Output the (x, y) coordinate of the center of the cell containing the given text.  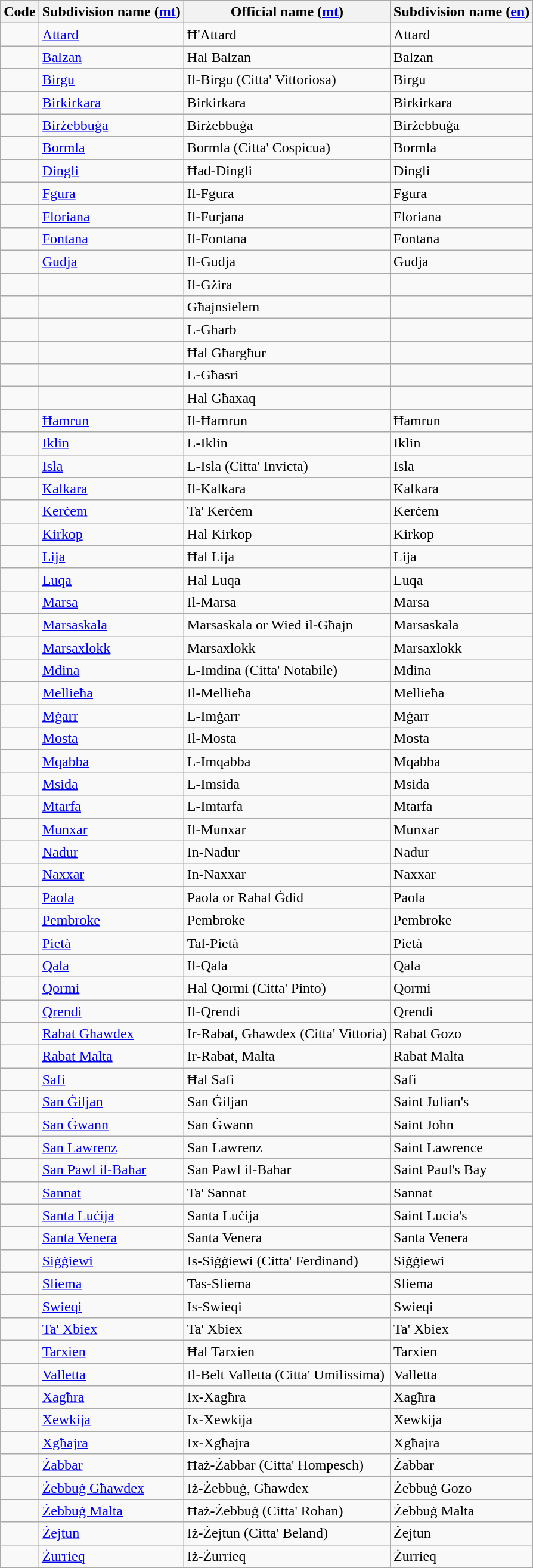
Bormla (Citta' Cospicua) (287, 148)
Rabat Għawdex (111, 1034)
Ħal Tarxien (287, 1351)
L-Imġarr (287, 716)
Il-Marsa (287, 602)
L-Imdina (Citta' Notabile) (287, 671)
Ħal Safi (287, 1079)
Ħaż-Żabbar (Citta' Hompesch) (287, 1465)
Il-Qrendi (287, 1011)
Il-Belt Valletta (Citta' Umilissima) (287, 1374)
Il-Qala (287, 965)
Tas-Sliema (287, 1283)
Ix-Xgħajra (287, 1443)
Il-Mellieħa (287, 693)
Ħal Luqa (287, 579)
Ir-Rabat, Għawdex (Citta' Vittoria) (287, 1034)
Il-Munxar (287, 829)
Saint Julian's (461, 1102)
Ħal Għargħur (287, 353)
L-Isla (Citta' Invicta) (287, 466)
Ta' Sannat (287, 1193)
Ħal Qormi (Citta' Pinto) (287, 988)
Il-Fgura (287, 193)
Is-Swieqi (287, 1306)
L-Imsida (287, 784)
Official name (mt) (287, 12)
Il-Gżira (287, 285)
Iż-Żebbuġ, Għawdex (287, 1488)
Ta' Kerċem (287, 511)
Il-Gudja (287, 261)
Ħaż-Żebbuġ (Citta' Rohan) (287, 1511)
Il-Ħamrun (287, 421)
Ħal Lija (287, 557)
Il-Furjana (287, 216)
Il-Mosta (287, 739)
Għajnsielem (287, 307)
Ħ'Attard (287, 35)
Tal-Pietà (287, 943)
Ħad-Dingli (287, 171)
Ir-Rabat, Malta (287, 1057)
Ħal Għaxaq (287, 398)
In-Naxxar (287, 875)
L-Għarb (287, 330)
Rabat Gozo (461, 1034)
Marsaskala or Wied il-Għajn (287, 625)
L-Iklin (287, 443)
Saint Lawrence (461, 1147)
Il-Fontana (287, 239)
Is-Siġġiewi (Citta' Ferdinand) (287, 1261)
Żebbuġ Gozo (461, 1488)
Saint Paul's Bay (461, 1170)
Ħal Balzan (287, 57)
Ix-Xewkija (287, 1420)
Code (20, 12)
Paola or Raħal Ġdid (287, 897)
Subdivision name (en) (461, 12)
Ħal Kirkop (287, 534)
Il-Kalkara (287, 489)
Saint John (461, 1125)
Il-Birgu (Citta' Vittoriosa) (287, 80)
Ix-Xagħra (287, 1397)
L-Imqabba (287, 761)
Iż-Żejtun (Citta' Beland) (287, 1533)
Subdivision name (mt) (111, 12)
Żebbuġ Għawdex (111, 1488)
In-Nadur (287, 852)
Saint Lucia's (461, 1215)
Iż-Żurrieq (287, 1556)
L-Għasri (287, 375)
L-Imtarfa (287, 807)
